From the cell containing the given text, extract its center point as (X, Y) coordinate. 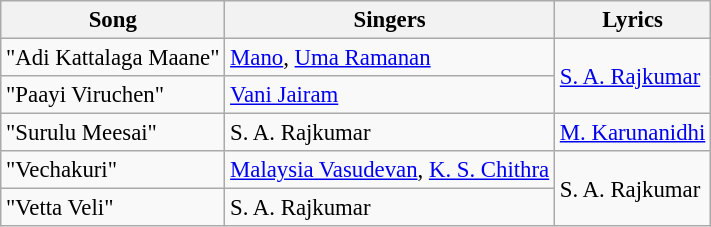
"Vechakuri" (113, 170)
"Vetta Veli" (113, 208)
Malaysia Vasudevan, K. S. Chithra (390, 170)
"Adi Kattalaga Maane" (113, 58)
Singers (390, 20)
M. Karunanidhi (632, 133)
"Surulu Meesai" (113, 133)
"Paayi Viruchen" (113, 95)
Lyrics (632, 20)
Vani Jairam (390, 95)
Song (113, 20)
Mano, Uma Ramanan (390, 58)
